Find where the given text appears and provide that cell's center as [X, Y] coordinate. 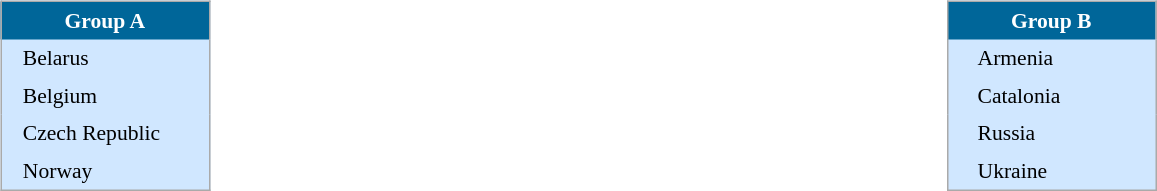
Armenia [1064, 59]
Czech Republic [113, 133]
Belarus [113, 59]
Catalonia [1064, 96]
Norway [113, 171]
Group A [104, 20]
Russia [1064, 133]
Ukraine [1064, 171]
Group B [1051, 20]
Belgium [113, 96]
